Detect which cell encompasses the target text, then output its (x, y) center coordinate. 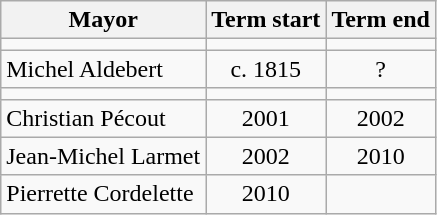
Jean-Michel Larmet (104, 156)
? (381, 69)
Mayor (104, 20)
2001 (266, 118)
Christian Pécout (104, 118)
Michel Aldebert (104, 69)
Term end (381, 20)
Pierrette Cordelette (104, 194)
c. 1815 (266, 69)
Term start (266, 20)
